Pinpoint the cell where the given text exists, returning its (x, y) midpoint coordinate. 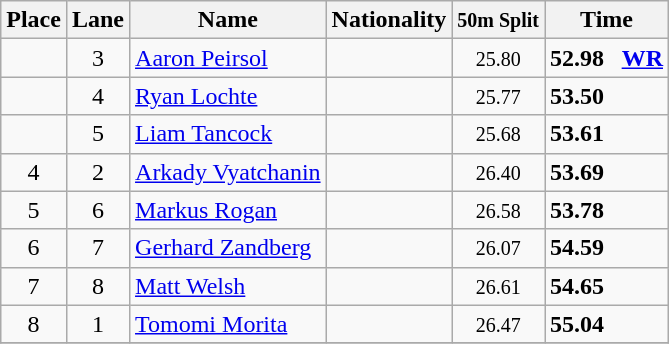
Markus Rogan (228, 210)
53.61 (607, 134)
26.58 (498, 210)
52.98 WR (607, 58)
Tomomi Morita (228, 324)
Name (228, 20)
26.61 (498, 286)
26.47 (498, 324)
Time (607, 20)
3 (98, 58)
54.59 (607, 248)
26.07 (498, 248)
Nationality (389, 20)
25.80 (498, 58)
54.65 (607, 286)
25.77 (498, 96)
Lane (98, 20)
Liam Tancock (228, 134)
Place (34, 20)
25.68 (498, 134)
50m Split (498, 20)
Ryan Lochte (228, 96)
53.78 (607, 210)
2 (98, 172)
26.40 (498, 172)
1 (98, 324)
Arkady Vyatchanin (228, 172)
Matt Welsh (228, 286)
Aaron Peirsol (228, 58)
Gerhard Zandberg (228, 248)
53.69 (607, 172)
55.04 (607, 324)
53.50 (607, 96)
